Provide the [X, Y] coordinate of the cell's center where the given text is located.  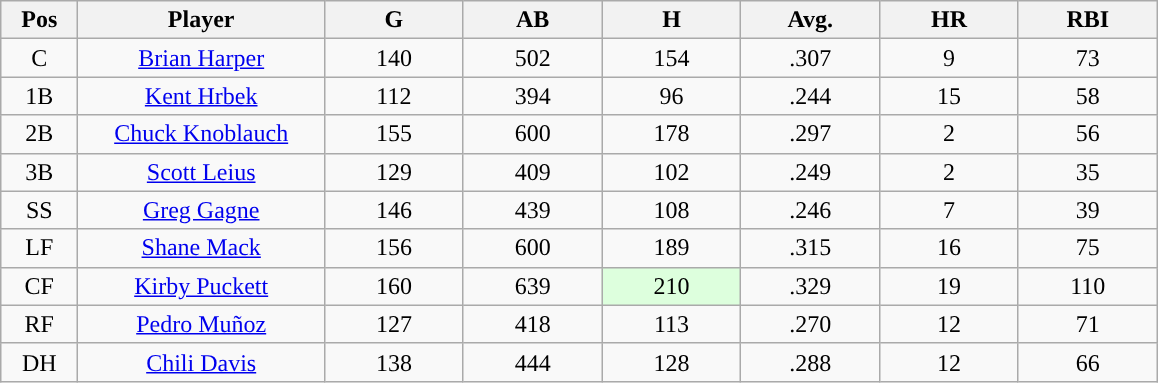
3B [40, 172]
.297 [810, 134]
Scott Leius [202, 172]
58 [1088, 96]
128 [672, 362]
140 [394, 58]
56 [1088, 134]
Pos [40, 20]
Player [202, 20]
.288 [810, 362]
394 [532, 96]
RF [40, 324]
112 [394, 96]
39 [1088, 210]
AB [532, 20]
73 [1088, 58]
75 [1088, 248]
639 [532, 286]
Shane Mack [202, 248]
418 [532, 324]
H [672, 20]
G [394, 20]
Brian Harper [202, 58]
127 [394, 324]
Chuck Knoblauch [202, 134]
C [40, 58]
155 [394, 134]
189 [672, 248]
Kent Hrbek [202, 96]
146 [394, 210]
15 [950, 96]
110 [1088, 286]
CF [40, 286]
71 [1088, 324]
210 [672, 286]
.270 [810, 324]
35 [1088, 172]
160 [394, 286]
Chili Davis [202, 362]
LF [40, 248]
409 [532, 172]
444 [532, 362]
RBI [1088, 20]
DH [40, 362]
108 [672, 210]
.307 [810, 58]
HR [950, 20]
138 [394, 362]
156 [394, 248]
102 [672, 172]
Pedro Muñoz [202, 324]
96 [672, 96]
178 [672, 134]
113 [672, 324]
.329 [810, 286]
SS [40, 210]
Kirby Puckett [202, 286]
66 [1088, 362]
154 [672, 58]
439 [532, 210]
.244 [810, 96]
16 [950, 248]
.246 [810, 210]
Avg. [810, 20]
.315 [810, 248]
2B [40, 134]
129 [394, 172]
9 [950, 58]
Greg Gagne [202, 210]
.249 [810, 172]
19 [950, 286]
7 [950, 210]
1B [40, 96]
502 [532, 58]
